Locate the cell with the specified text and output its (X, Y) center coordinate. 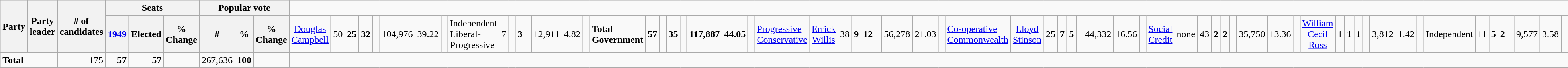
117,887 (705, 34)
13.36 (1280, 34)
12,911 (546, 34)
9,577 (1527, 34)
11 (1482, 34)
# ofcandidates (81, 26)
Elected (147, 34)
Co-operative Commonwealth (978, 34)
21.03 (926, 34)
# (217, 34)
Party (14, 26)
3,812 (1383, 34)
267,636 (217, 60)
32 (366, 34)
1.42 (1406, 34)
39.22 (428, 34)
Seats (153, 8)
16.56 (1126, 34)
4.82 (572, 34)
9 (856, 34)
Social Credit (1161, 34)
3.58 (1550, 34)
Independent Liberal-Progressive (474, 34)
175 (81, 60)
44.05 (735, 34)
William Cecil Ross (1317, 34)
104,976 (397, 34)
56,278 (897, 34)
Douglas Campbell (310, 34)
43 (1204, 34)
Lloyd Stinson (1027, 34)
35 (673, 34)
100 (245, 60)
Popular vote (244, 8)
Progressive Conservative (782, 34)
35,750 (1252, 34)
1949 (117, 34)
44,332 (1098, 34)
38 (845, 34)
50 (338, 34)
3 (520, 34)
Errick Willis (824, 34)
Party leader (42, 26)
none (1186, 34)
Total (29, 60)
Independent (1449, 34)
% (245, 34)
Total Government (617, 34)
12 (868, 34)
